Extract the [x, y] coordinate from the center of the cell holding the provided text.  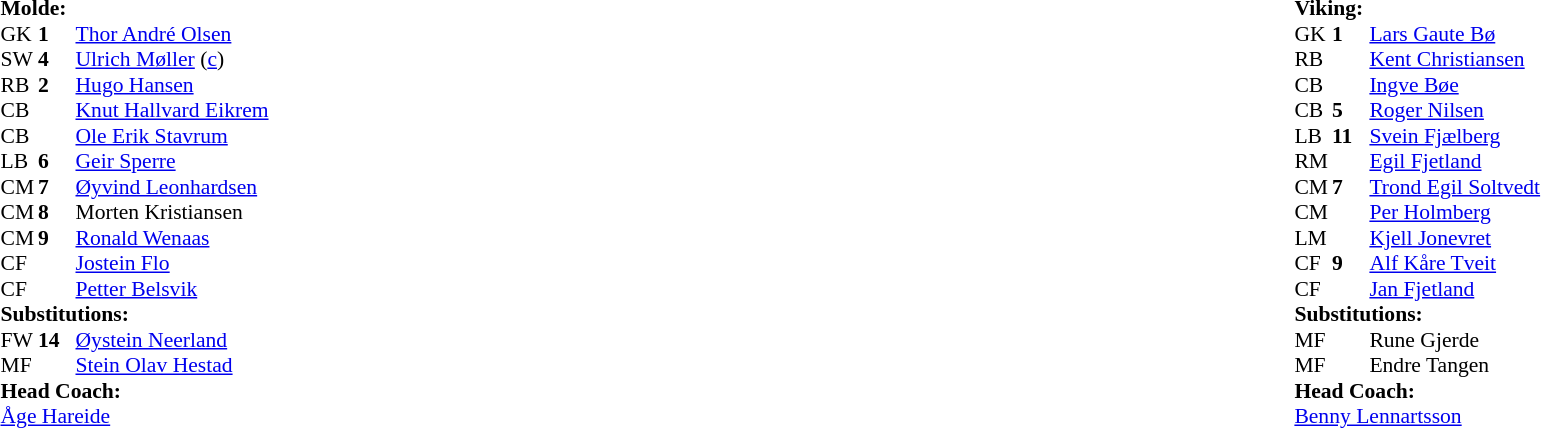
Endre Tangen [1454, 365]
4 [57, 59]
Rune Gjerde [1454, 340]
Jostein Flo [172, 263]
Petter Belsvik [172, 289]
Geir Sperre [172, 161]
Svein Fjælberg [1454, 136]
Ingve Bøe [1454, 85]
Ulrich Møller (c) [172, 59]
Knut Hallvard Eikrem [172, 111]
11 [1351, 136]
6 [57, 161]
LM [1313, 238]
Ronald Wenaas [172, 238]
Alf Kåre Tveit [1454, 263]
Øyvind Leonhardsen [172, 187]
Per Holmberg [1454, 213]
Jan Fjetland [1454, 289]
Hugo Hansen [172, 85]
Øystein Neerland [172, 340]
Stein Olav Hestad [172, 365]
FW [19, 340]
Morten Kristiansen [172, 213]
Kent Christiansen [1454, 59]
Egil Fjetland [1454, 161]
14 [57, 340]
Kjell Jonevret [1454, 238]
SW [19, 59]
Trond Egil Soltvedt [1454, 187]
Ole Erik Stavrum [172, 136]
RM [1313, 161]
Lars Gaute Bø [1454, 34]
5 [1351, 111]
2 [57, 85]
Roger Nilsen [1454, 111]
8 [57, 213]
Thor André Olsen [172, 34]
